Scan for the cell matching the given text and deliver its [X, Y] coordinate at center. 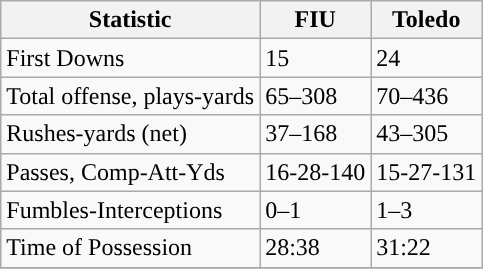
0–1 [316, 210]
31:22 [426, 248]
24 [426, 58]
Fumbles-Interceptions [130, 210]
FIU [316, 20]
First Downs [130, 58]
Total offense, plays-yards [130, 96]
Passes, Comp-Att-Yds [130, 172]
Statistic [130, 20]
28:38 [316, 248]
16-28-140 [316, 172]
43–305 [426, 134]
Time of Possession [130, 248]
15-27-131 [426, 172]
65–308 [316, 96]
Toledo [426, 20]
1–3 [426, 210]
Rushes-yards (net) [130, 134]
15 [316, 58]
37–168 [316, 134]
70–436 [426, 96]
